Determine the [X, Y] coordinate at the center of the cell enclosing the given text.  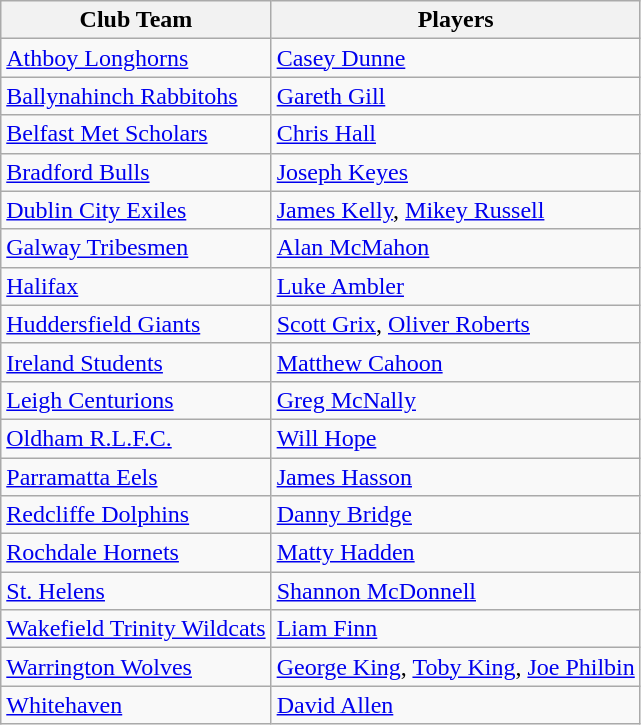
Leigh Centurions [136, 400]
Players [456, 20]
Redcliffe Dolphins [136, 515]
Shannon McDonnell [456, 591]
James Hasson [456, 477]
Greg McNally [456, 400]
Warrington Wolves [136, 667]
Luke Ambler [456, 286]
Alan McMahon [456, 248]
Belfast Met Scholars [136, 134]
Dublin City Exiles [136, 210]
Parramatta Eels [136, 477]
Galway Tribesmen [136, 248]
Joseph Keyes [456, 172]
Athboy Longhorns [136, 58]
Wakefield Trinity Wildcats [136, 629]
Oldham R.L.F.C. [136, 438]
Chris Hall [456, 134]
Rochdale Hornets [136, 553]
Ireland Students [136, 362]
St. Helens [136, 591]
George King, Toby King, Joe Philbin [456, 667]
Whitehaven [136, 705]
Ballynahinch Rabbitohs [136, 96]
Liam Finn [456, 629]
Huddersfield Giants [136, 324]
David Allen [456, 705]
Will Hope [456, 438]
Matty Hadden [456, 553]
Bradford Bulls [136, 172]
Club Team [136, 20]
Scott Grix, Oliver Roberts [456, 324]
James Kelly, Mikey Russell [456, 210]
Halifax [136, 286]
Danny Bridge [456, 515]
Casey Dunne [456, 58]
Gareth Gill [456, 96]
Matthew Cahoon [456, 362]
